Find where the given text appears and provide that cell's center as (X, Y) coordinate. 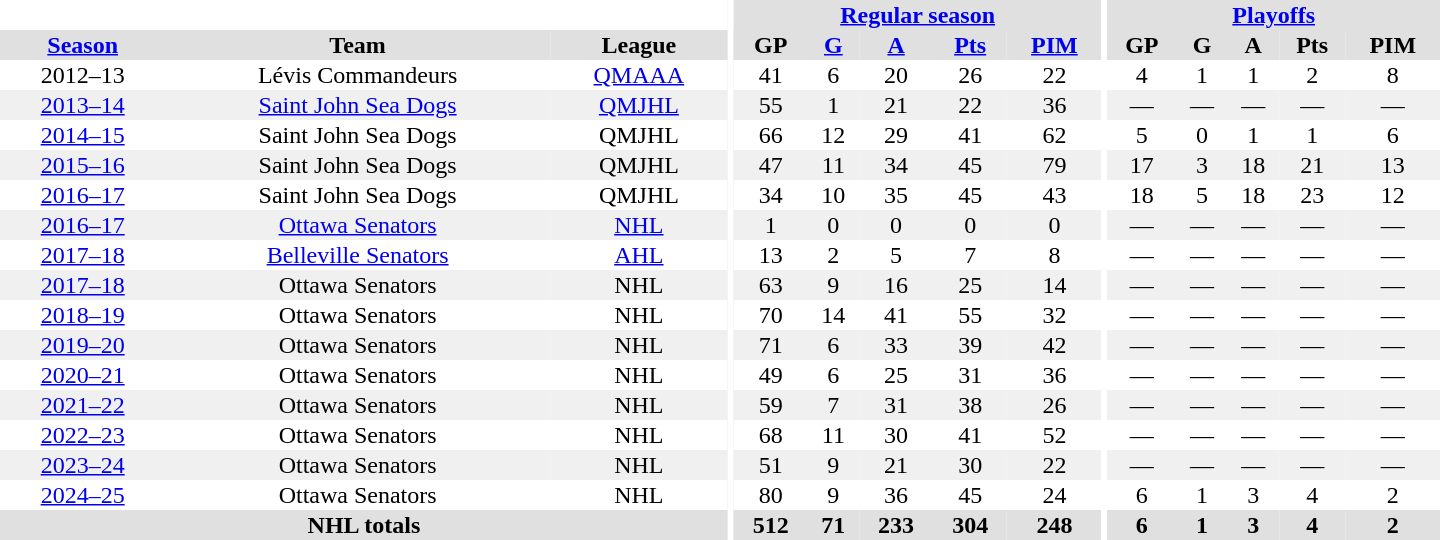
68 (771, 435)
10 (834, 195)
Team (358, 45)
49 (771, 375)
2022–23 (82, 435)
Playoffs (1274, 15)
39 (970, 345)
Lévis Commandeurs (358, 75)
32 (1054, 315)
79 (1054, 165)
233 (896, 525)
70 (771, 315)
51 (771, 465)
24 (1054, 495)
59 (771, 405)
League (639, 45)
42 (1054, 345)
248 (1054, 525)
512 (771, 525)
2019–20 (82, 345)
2014–15 (82, 135)
63 (771, 285)
80 (771, 495)
QMAAA (639, 75)
2015–16 (82, 165)
43 (1054, 195)
2023–24 (82, 465)
29 (896, 135)
2012–13 (82, 75)
62 (1054, 135)
AHL (639, 255)
20 (896, 75)
Season (82, 45)
17 (1142, 165)
2013–14 (82, 105)
2021–22 (82, 405)
38 (970, 405)
2020–21 (82, 375)
2018–19 (82, 315)
NHL totals (364, 525)
47 (771, 165)
23 (1312, 195)
52 (1054, 435)
Regular season (918, 15)
2024–25 (82, 495)
66 (771, 135)
Belleville Senators (358, 255)
33 (896, 345)
16 (896, 285)
35 (896, 195)
304 (970, 525)
